Identify which cell holds the provided text, then report its (x, y) central coordinate. 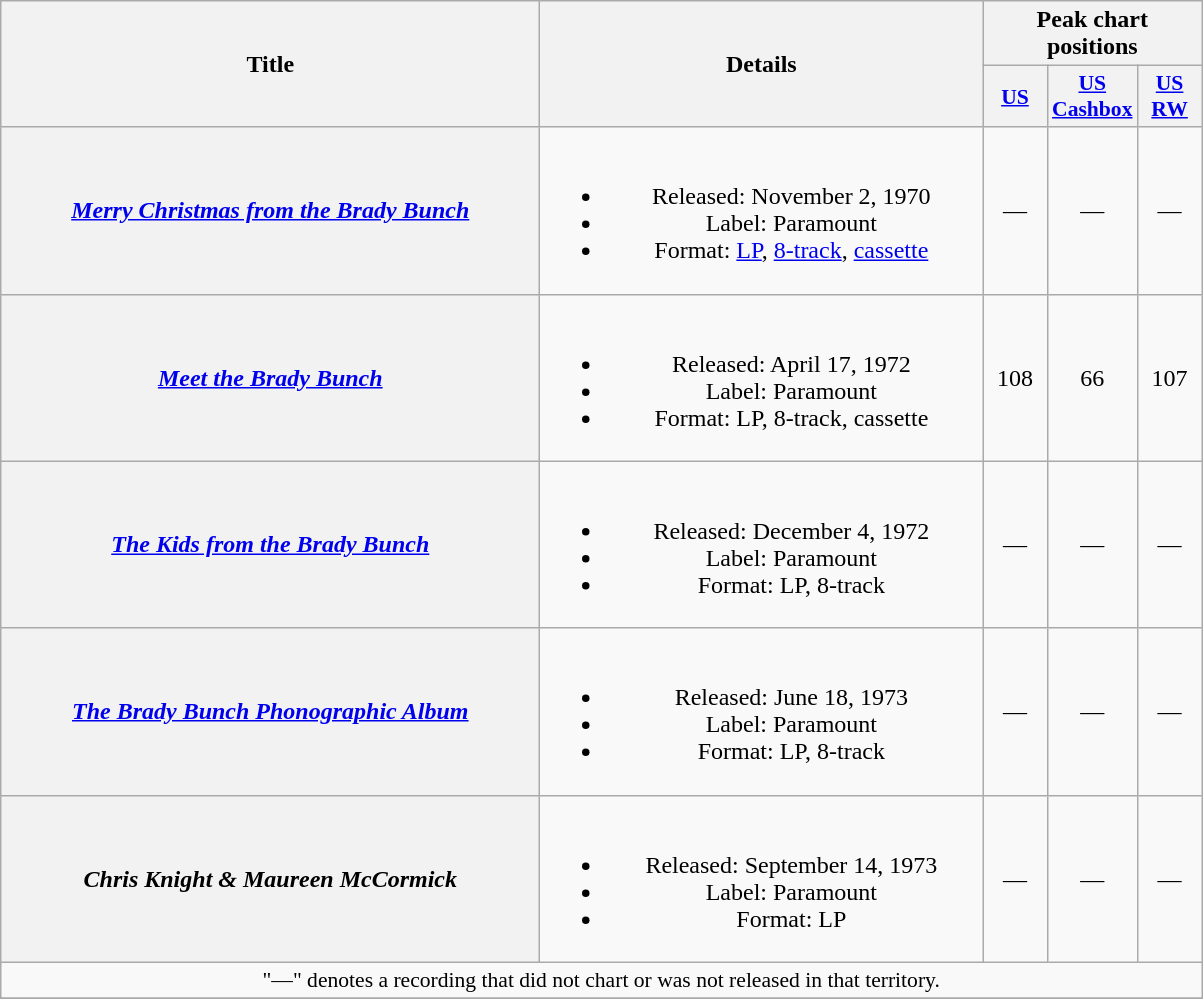
Details (762, 64)
US (1015, 96)
Title (270, 64)
USRW (1170, 96)
Released: September 14, 1973Label: ParamountFormat: LP (762, 878)
Merry Christmas from the Brady Bunch (270, 210)
Chris Knight & Maureen McCormick (270, 878)
Released: April 17, 1972Label: ParamountFormat: LP, 8-track, cassette (762, 378)
66 (1092, 378)
USCashbox (1092, 96)
"—" denotes a recording that did not chart or was not released in that territory. (602, 980)
Released: November 2, 1970Label: ParamountFormat: LP, 8-track, cassette (762, 210)
Meet the Brady Bunch (270, 378)
The Brady Bunch Phonographic Album (270, 712)
Released: June 18, 1973Label: ParamountFormat: LP, 8-track (762, 712)
107 (1170, 378)
108 (1015, 378)
Released: December 4, 1972Label: ParamountFormat: LP, 8-track (762, 544)
Peak chartpositions (1092, 34)
The Kids from the Brady Bunch (270, 544)
